Pinpoint the cell where the given text exists, returning its [X, Y] midpoint coordinate. 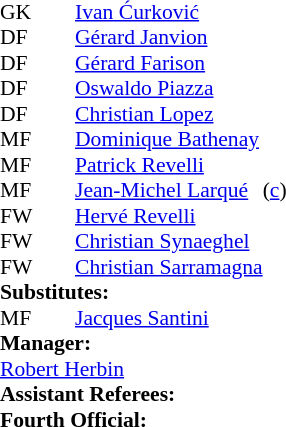
Oswaldo Piazza [169, 89]
Gérard Farison [169, 63]
Patrick Revelli [169, 165]
Hervé Revelli [169, 216]
Christian Synaeghel [169, 241]
Manager: [132, 343]
Jean-Michel Larqué [169, 191]
Substitutes: [132, 293]
Jacques Santini [169, 318]
Dominique Bathenay [169, 139]
Christian Lopez [169, 114]
Gérard Janvion [169, 37]
Christian Sarramagna [169, 267]
